Identify which cell holds the provided text, then report its (X, Y) central coordinate. 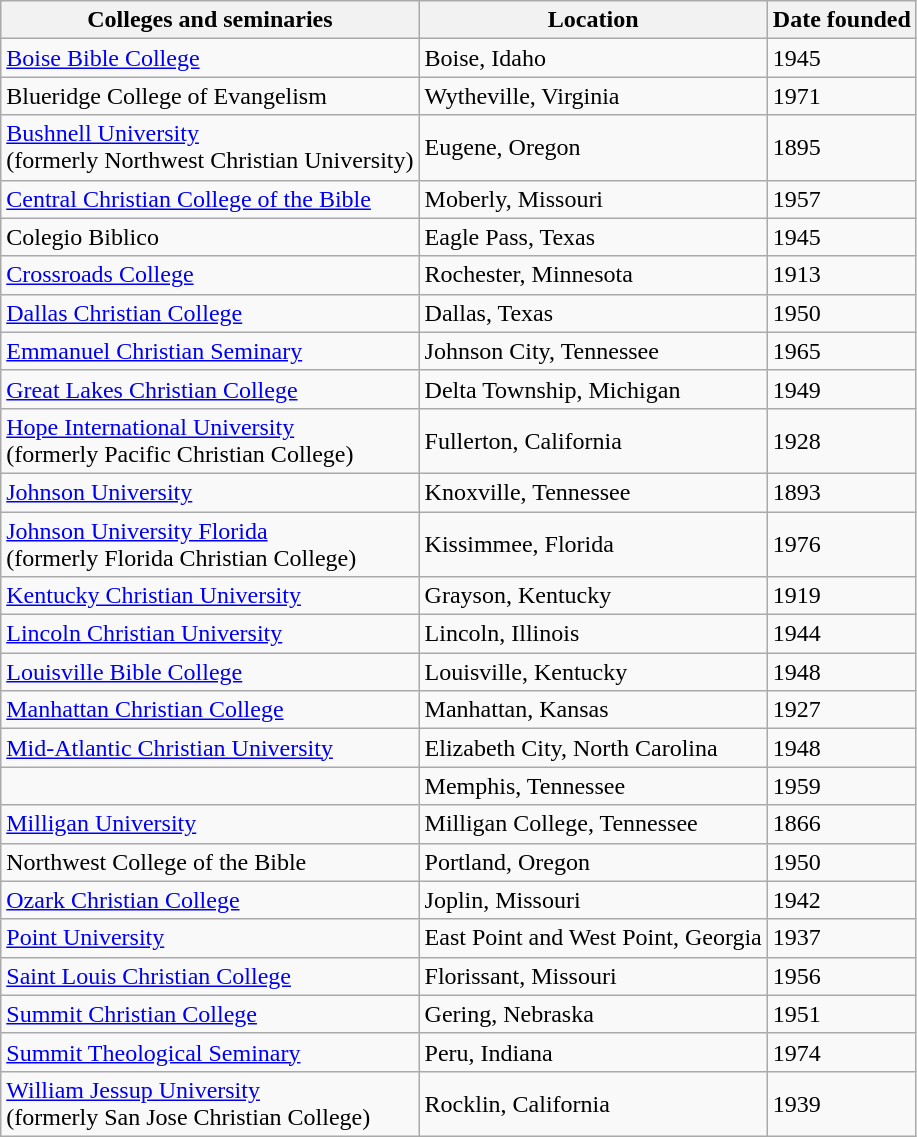
Portland, Oregon (593, 862)
1944 (842, 634)
1957 (842, 199)
1866 (842, 824)
Louisville, Kentucky (593, 672)
1893 (842, 492)
Eugene, Oregon (593, 148)
1913 (842, 275)
Dallas Christian College (210, 313)
Central Christian College of the Bible (210, 199)
1895 (842, 148)
1976 (842, 544)
Ozark Christian College (210, 900)
Manhattan, Kansas (593, 710)
Summit Christian College (210, 1014)
1928 (842, 440)
Johnson University (210, 492)
Dallas, Texas (593, 313)
Point University (210, 938)
William Jessup University(formerly San Jose Christian College) (210, 1104)
Peru, Indiana (593, 1052)
Northwest College of the Bible (210, 862)
1927 (842, 710)
Date founded (842, 20)
Rochester, Minnesota (593, 275)
Moberly, Missouri (593, 199)
Johnson University Florida(formerly Florida Christian College) (210, 544)
Great Lakes Christian College (210, 389)
Delta Township, Michigan (593, 389)
1951 (842, 1014)
1974 (842, 1052)
Joplin, Missouri (593, 900)
Knoxville, Tennessee (593, 492)
Kissimmee, Florida (593, 544)
1949 (842, 389)
Location (593, 20)
Boise Bible College (210, 58)
Fullerton, California (593, 440)
Blueridge College of Evangelism (210, 96)
Emmanuel Christian Seminary (210, 351)
1939 (842, 1104)
1956 (842, 976)
Milligan University (210, 824)
Hope International University(formerly Pacific Christian College) (210, 440)
Crossroads College (210, 275)
Grayson, Kentucky (593, 596)
Lincoln Christian University (210, 634)
Elizabeth City, North Carolina (593, 748)
Colegio Biblico (210, 237)
Louisville Bible College (210, 672)
Kentucky Christian University (210, 596)
Gering, Nebraska (593, 1014)
1937 (842, 938)
1965 (842, 351)
Boise, Idaho (593, 58)
Colleges and seminaries (210, 20)
Rocklin, California (593, 1104)
Eagle Pass, Texas (593, 237)
Florissant, Missouri (593, 976)
1971 (842, 96)
1942 (842, 900)
Wytheville, Virginia (593, 96)
Milligan College, Tennessee (593, 824)
Memphis, Tennessee (593, 786)
1959 (842, 786)
Mid-Atlantic Christian University (210, 748)
Manhattan Christian College (210, 710)
1919 (842, 596)
Bushnell University(formerly Northwest Christian University) (210, 148)
Saint Louis Christian College (210, 976)
Johnson City, Tennessee (593, 351)
Summit Theological Seminary (210, 1052)
East Point and West Point, Georgia (593, 938)
Lincoln, Illinois (593, 634)
